Determine the [x, y] coordinate at the center of the cell enclosing the given text.  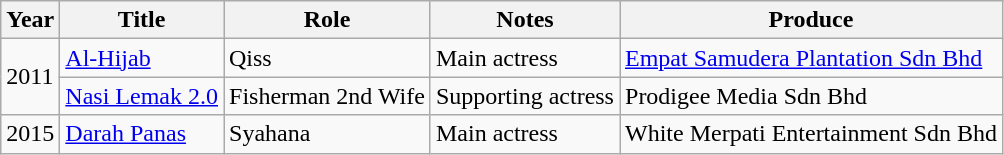
Supporting actress [524, 96]
2011 [30, 77]
Qiss [328, 58]
Notes [524, 20]
Al-Hijab [142, 58]
Syahana [328, 134]
Nasi Lemak 2.0 [142, 96]
Empat Samudera Plantation Sdn Bhd [812, 58]
Year [30, 20]
Produce [812, 20]
White Merpati Entertainment Sdn Bhd [812, 134]
Title [142, 20]
Darah Panas [142, 134]
Fisherman 2nd Wife [328, 96]
Prodigee Media Sdn Bhd [812, 96]
2015 [30, 134]
Role [328, 20]
